Locate the cell with the specified text and output its [X, Y] center coordinate. 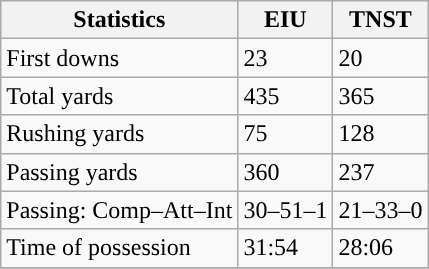
Statistics [120, 20]
365 [380, 96]
435 [286, 96]
237 [380, 172]
360 [286, 172]
128 [380, 134]
23 [286, 58]
Passing: Comp–Att–Int [120, 210]
First downs [120, 58]
Passing yards [120, 172]
75 [286, 134]
31:54 [286, 248]
EIU [286, 20]
30–51–1 [286, 210]
21–33–0 [380, 210]
20 [380, 58]
28:06 [380, 248]
TNST [380, 20]
Time of possession [120, 248]
Rushing yards [120, 134]
Total yards [120, 96]
